Scan for the cell matching the given text and deliver its (x, y) coordinate at center. 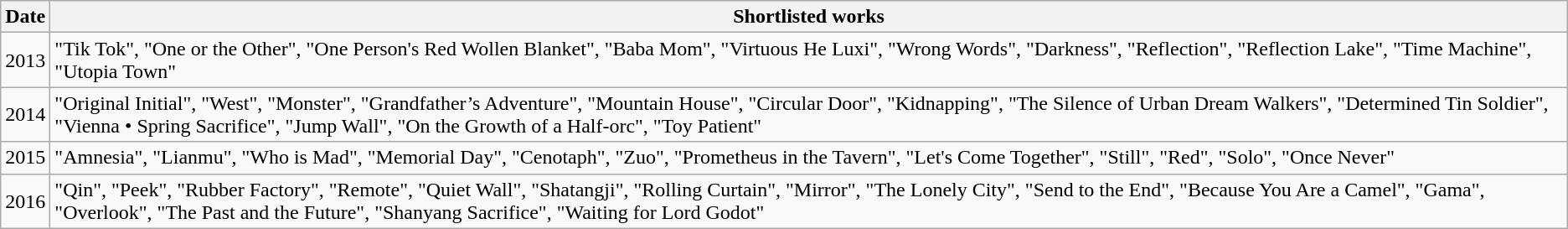
2015 (25, 158)
2014 (25, 114)
Date (25, 17)
2013 (25, 60)
Shortlisted works (809, 17)
2016 (25, 201)
